From the cell containing the given text, extract its center point as [x, y] coordinate. 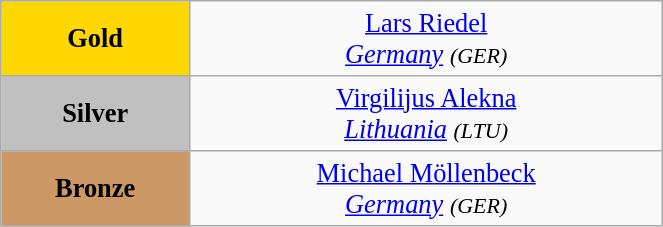
Bronze [96, 188]
Virgilijus AleknaLithuania (LTU) [426, 112]
Silver [96, 112]
Gold [96, 38]
Lars RiedelGermany (GER) [426, 38]
Michael MöllenbeckGermany (GER) [426, 188]
